Capture the cell that displays the provided text and extract its [X, Y] central coordinate. 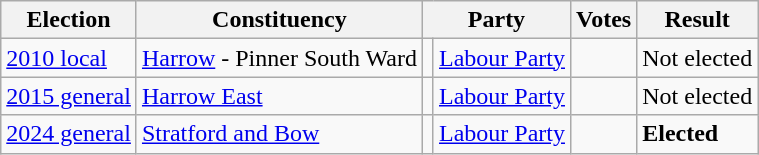
2024 general [69, 134]
Constituency [279, 20]
Elected [698, 134]
Stratford and Bow [279, 134]
Party [496, 20]
2010 local [69, 58]
Election [69, 20]
Harrow - Pinner South Ward [279, 58]
2015 general [69, 96]
Votes [604, 20]
Result [698, 20]
Harrow East [279, 96]
